Provide the (X, Y) coordinate of the cell's center where the given text is located.  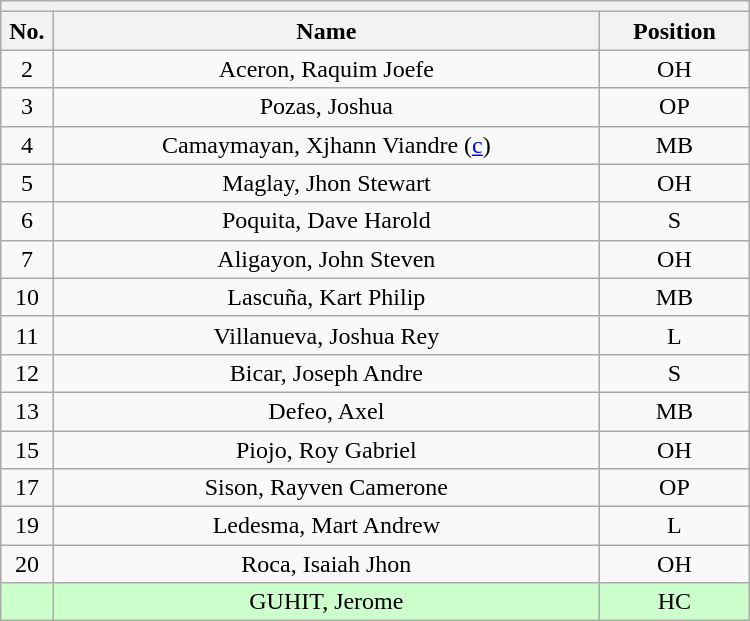
15 (27, 449)
Roca, Isaiah Jhon (326, 564)
Maglay, Jhon Stewart (326, 183)
HC (675, 602)
7 (27, 259)
11 (27, 335)
Aligayon, John Steven (326, 259)
GUHIT, Jerome (326, 602)
Camaymayan, Xjhann Viandre (c) (326, 145)
Pozas, Joshua (326, 107)
Lascuña, Kart Philip (326, 297)
19 (27, 526)
Sison, Rayven Camerone (326, 488)
13 (27, 411)
Piojo, Roy Gabriel (326, 449)
5 (27, 183)
20 (27, 564)
3 (27, 107)
2 (27, 69)
Poquita, Dave Harold (326, 221)
Defeo, Axel (326, 411)
6 (27, 221)
4 (27, 145)
Aceron, Raquim Joefe (326, 69)
Name (326, 31)
Ledesma, Mart Andrew (326, 526)
Villanueva, Joshua Rey (326, 335)
No. (27, 31)
12 (27, 373)
10 (27, 297)
Position (675, 31)
17 (27, 488)
Bicar, Joseph Andre (326, 373)
